For the text-containing cell, return its midpoint in [X, Y] coordinate format. 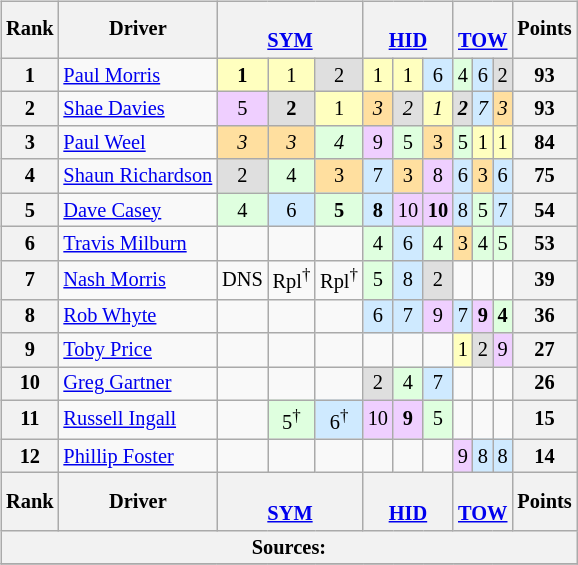
Shaun Richardson [138, 176]
Greg Gartner [138, 383]
Shae Davies [138, 109]
DNS [242, 280]
Paul Morris [138, 75]
Phillip Foster [138, 456]
Toby Price [138, 350]
14 [545, 456]
6† [339, 420]
Paul Weel [138, 143]
Travis Milburn [138, 244]
Sources: [288, 547]
39 [545, 280]
27 [545, 350]
26 [545, 383]
5† [292, 420]
53 [545, 244]
54 [545, 210]
12 [30, 456]
15 [545, 420]
Rob Whyte [138, 316]
11 [30, 420]
75 [545, 176]
Russell Ingall [138, 420]
Dave Casey [138, 210]
84 [545, 143]
36 [545, 316]
Nash Morris [138, 280]
